Search for the cell housing the specified text and yield its [x, y] center coordinate. 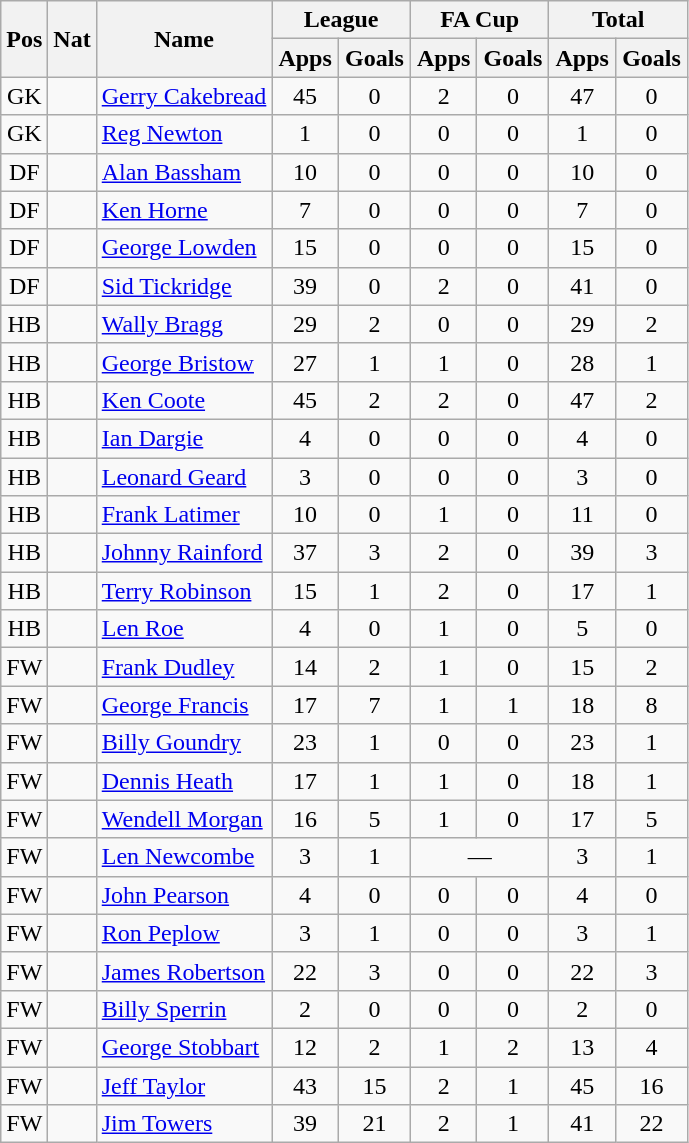
8 [651, 705]
14 [306, 667]
Billy Sperrin [184, 1009]
Reg Newton [184, 134]
Wally Bragg [184, 324]
Jeff Taylor [184, 1085]
— [480, 857]
Sid Tickridge [184, 286]
Gerry Cakebread [184, 96]
George Francis [184, 705]
Len Newcombe [184, 857]
13 [582, 1047]
Name [184, 39]
37 [306, 553]
Ron Peplow [184, 933]
Len Roe [184, 629]
Ken Horne [184, 210]
Frank Latimer [184, 515]
George Stobbart [184, 1047]
Jim Towers [184, 1124]
Terry Robinson [184, 591]
28 [582, 362]
Wendell Morgan [184, 819]
11 [582, 515]
George Bristow [184, 362]
Leonard Geard [184, 477]
Ian Dargie [184, 438]
12 [306, 1047]
Frank Dudley [184, 667]
Pos [24, 39]
Nat [72, 39]
Total [618, 20]
43 [306, 1085]
27 [306, 362]
Billy Goundry [184, 743]
FA Cup [480, 20]
Alan Bassham [184, 172]
Johnny Rainford [184, 553]
James Robertson [184, 971]
John Pearson [184, 895]
Dennis Heath [184, 781]
League [342, 20]
Ken Coote [184, 400]
21 [374, 1124]
George Lowden [184, 248]
